Pinpoint the cell where the given text exists, returning its (x, y) midpoint coordinate. 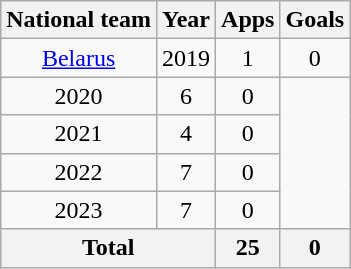
2020 (79, 96)
Belarus (79, 58)
1 (248, 58)
Apps (248, 20)
Total (108, 248)
2023 (79, 210)
4 (186, 134)
National team (79, 20)
2019 (186, 58)
Goals (315, 20)
2021 (79, 134)
25 (248, 248)
Year (186, 20)
2022 (79, 172)
6 (186, 96)
